Extract the [x, y] coordinate from the center of the cell holding the provided text.  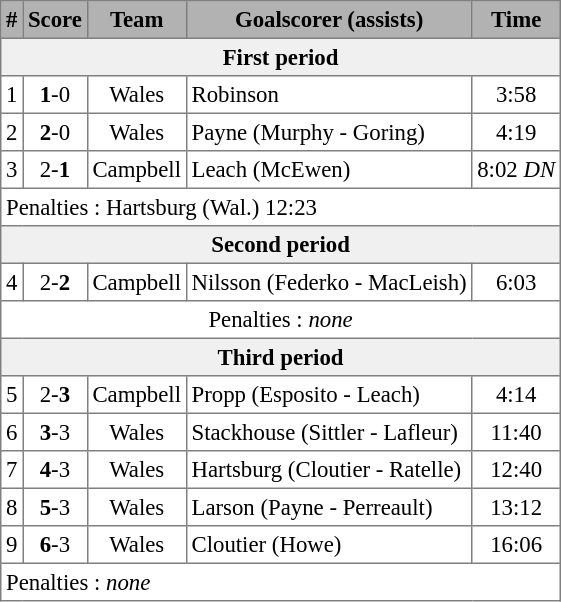
6:03 [516, 282]
7 [12, 470]
5-3 [55, 507]
Payne (Murphy - Goring) [329, 132]
8:02 DN [516, 170]
# [12, 20]
2 [12, 132]
Goalscorer (assists) [329, 20]
First period [281, 57]
6-3 [55, 545]
4:19 [516, 132]
Third period [281, 357]
11:40 [516, 432]
Propp (Esposito - Leach) [329, 395]
Nilsson (Federko - MacLeish) [329, 282]
16:06 [516, 545]
4:14 [516, 395]
8 [12, 507]
6 [12, 432]
3:58 [516, 95]
2-1 [55, 170]
13:12 [516, 507]
12:40 [516, 470]
Leach (McEwen) [329, 170]
Second period [281, 245]
Hartsburg (Cloutier - Ratelle) [329, 470]
Penalties : Hartsburg (Wal.) 12:23 [281, 207]
Larson (Payne - Perreault) [329, 507]
Score [55, 20]
Cloutier (Howe) [329, 545]
Stackhouse (Sittler - Lafleur) [329, 432]
Time [516, 20]
3-3 [55, 432]
3 [12, 170]
1 [12, 95]
9 [12, 545]
Team [136, 20]
2-0 [55, 132]
4 [12, 282]
4-3 [55, 470]
Robinson [329, 95]
2-3 [55, 395]
1-0 [55, 95]
2-2 [55, 282]
5 [12, 395]
